Find where the given text appears and provide that cell's center as (x, y) coordinate. 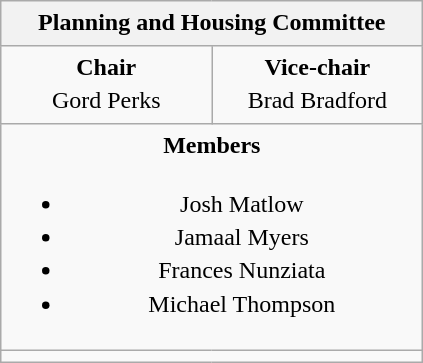
ChairGord Perks (106, 84)
Planning and Housing Committee (212, 24)
MembersJosh MatlowJamaal MyersFrances NunziataMichael Thompson (212, 238)
Vice-chairBrad Bradford (318, 84)
